Identify which cell holds the provided text, then report its [x, y] central coordinate. 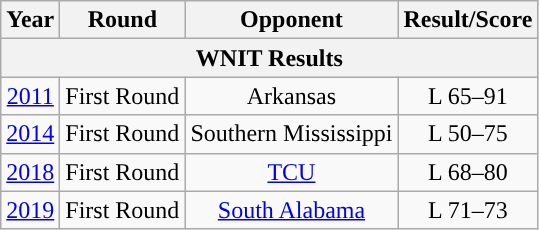
L 50–75 [468, 134]
Round [122, 20]
Year [30, 20]
Southern Mississippi [292, 134]
Arkansas [292, 96]
WNIT Results [270, 58]
L 71–73 [468, 210]
TCU [292, 172]
2019 [30, 210]
Opponent [292, 20]
L 68–80 [468, 172]
2014 [30, 134]
L 65–91 [468, 96]
South Alabama [292, 210]
Result/Score [468, 20]
2011 [30, 96]
2018 [30, 172]
